Return (X, Y) of the center of cell containing provided text 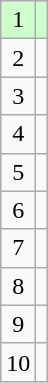
8 (18, 286)
4 (18, 134)
2 (18, 58)
1 (18, 20)
9 (18, 324)
3 (18, 96)
5 (18, 172)
7 (18, 248)
6 (18, 210)
10 (18, 362)
